Pinpoint the cell where the given text exists, returning its (X, Y) midpoint coordinate. 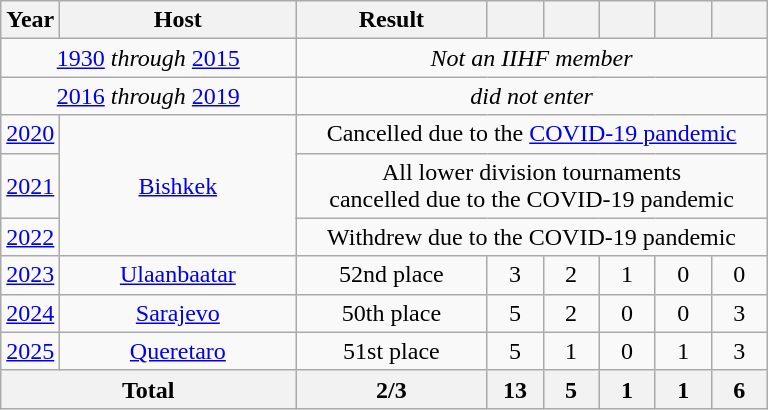
did not enter (532, 96)
Queretaro (178, 351)
Not an IIHF member (532, 58)
Result (392, 20)
51st place (392, 351)
All lower division tournamentscancelled due to the COVID-19 pandemic (532, 186)
Host (178, 20)
Sarajevo (178, 313)
Total (148, 389)
Year (30, 20)
2021 (30, 186)
2023 (30, 275)
Cancelled due to the COVID-19 pandemic (532, 134)
1930 through 2015 (148, 58)
52nd place (392, 275)
Withdrew due to the COVID-19 pandemic (532, 237)
2016 through 2019 (148, 96)
2022 (30, 237)
13 (515, 389)
50th place (392, 313)
6 (739, 389)
2025 (30, 351)
Ulaanbaatar (178, 275)
2024 (30, 313)
Bishkek (178, 186)
2/3 (392, 389)
2020 (30, 134)
